Locate the cell with the specified text and output its [x, y] center coordinate. 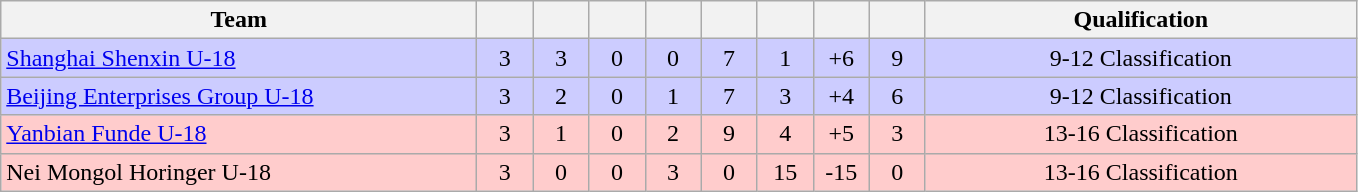
Shanghai Shenxin U-18 [239, 58]
15 [785, 172]
-15 [841, 172]
Yanbian Funde U-18 [239, 134]
Qualification [1140, 20]
+6 [841, 58]
4 [785, 134]
6 [897, 96]
+5 [841, 134]
Nei Mongol Horinger U-18 [239, 172]
+4 [841, 96]
Team [239, 20]
Beijing Enterprises Group U-18 [239, 96]
